Search for the cell housing the specified text and yield its (X, Y) center coordinate. 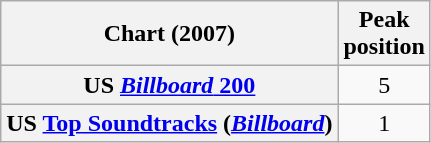
1 (384, 123)
Chart (2007) (170, 34)
5 (384, 85)
Peakposition (384, 34)
US Billboard 200 (170, 85)
US Top Soundtracks (Billboard) (170, 123)
